Provide the (X, Y) coordinate of the cell's center where the given text is located.  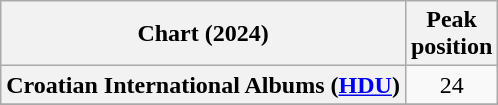
24 (451, 85)
Croatian International Albums (HDU) (204, 85)
Chart (2024) (204, 34)
Peakposition (451, 34)
